Provide the [x, y] coordinate of the cell's center where the given text is located.  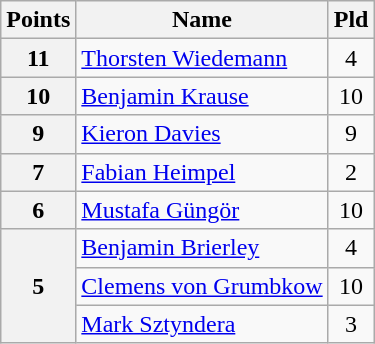
Points [38, 20]
Benjamin Krause [202, 96]
Fabian Heimpel [202, 172]
7 [38, 172]
11 [38, 58]
2 [351, 172]
Mark Sztyndera [202, 324]
3 [351, 324]
6 [38, 210]
Mustafa Güngör [202, 210]
Name [202, 20]
Kieron Davies [202, 134]
5 [38, 286]
Pld [351, 20]
Benjamin Brierley [202, 248]
Thorsten Wiedemann [202, 58]
Clemens von Grumbkow [202, 286]
